Find where the given text appears and provide that cell's center as (X, Y) coordinate. 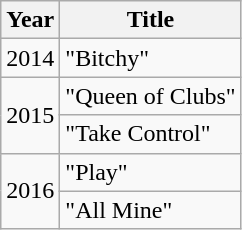
"Play" (150, 172)
"Take Control" (150, 134)
2015 (30, 115)
2016 (30, 191)
"Queen of Clubs" (150, 96)
"Bitchy" (150, 58)
2014 (30, 58)
"All Mine" (150, 210)
Title (150, 20)
Year (30, 20)
